Return the (X, Y) coordinate for the center point of the cell that contains the specified text.  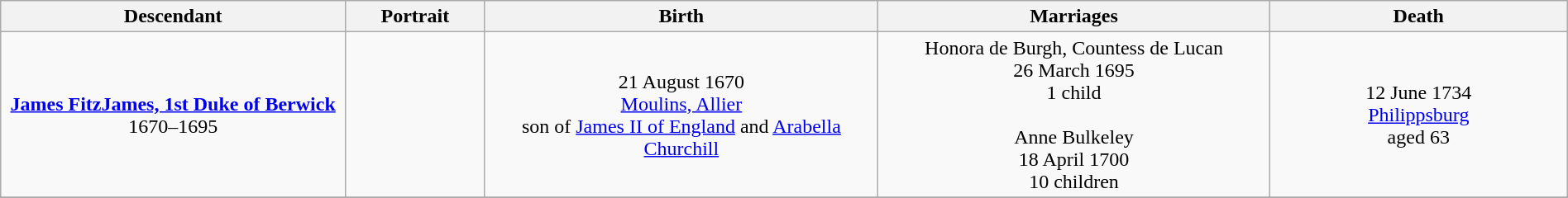
Birth (681, 16)
Portrait (415, 16)
Honora de Burgh, Countess de Lucan26 March 16951 childAnne Bulkeley18 April 170010 children (1074, 115)
21 August 1670Moulins, Allierson of James II of England and Arabella Churchill (681, 115)
James FitzJames, 1st Duke of Berwick1670–1695 (174, 115)
Marriages (1074, 16)
Descendant (174, 16)
12 June 1734Philippsburgaged 63 (1418, 115)
Death (1418, 16)
